Output the [X, Y] coordinate of the center of the cell containing the given text.  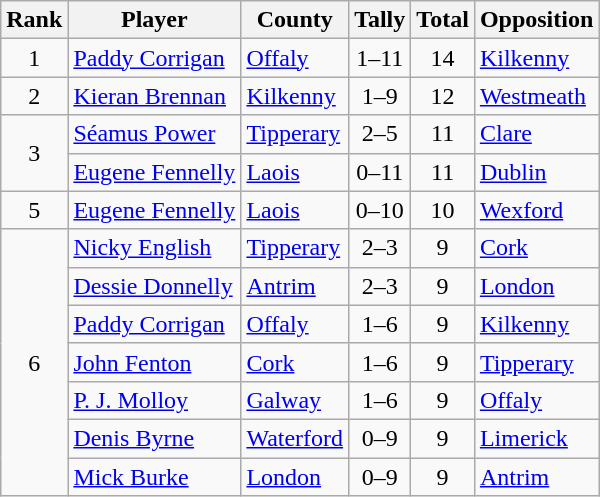
2–5 [380, 134]
5 [34, 210]
10 [443, 210]
1–11 [380, 58]
12 [443, 96]
3 [34, 153]
6 [34, 362]
Total [443, 20]
0–10 [380, 210]
Galway [295, 400]
Denis Byrne [154, 438]
14 [443, 58]
Nicky English [154, 248]
Séamus Power [154, 134]
County [295, 20]
Opposition [536, 20]
Limerick [536, 438]
Westmeath [536, 96]
Dessie Donnelly [154, 286]
John Fenton [154, 362]
Tally [380, 20]
Clare [536, 134]
2 [34, 96]
1–9 [380, 96]
Mick Burke [154, 477]
Waterford [295, 438]
Wexford [536, 210]
Rank [34, 20]
Player [154, 20]
Dublin [536, 172]
Kieran Brennan [154, 96]
1 [34, 58]
0–11 [380, 172]
P. J. Molloy [154, 400]
